Pinpoint the cell where the given text exists, returning its [x, y] midpoint coordinate. 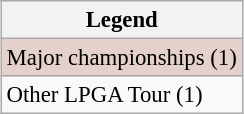
Legend [122, 20]
Other LPGA Tour (1) [122, 95]
Major championships (1) [122, 58]
